Extract the [x, y] coordinate from the center of the cell holding the provided text.  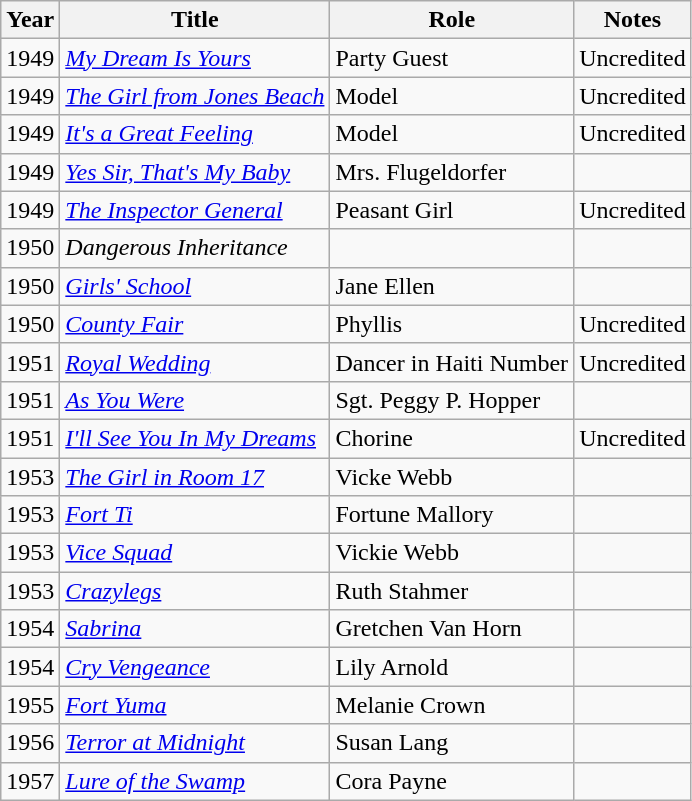
Lure of the Swamp [195, 781]
Lily Arnold [452, 667]
Terror at Midnight [195, 743]
Sgt. Peggy P. Hopper [452, 400]
1956 [30, 743]
Dancer in Haiti Number [452, 362]
Crazylegs [195, 591]
As You Were [195, 400]
Cora Payne [452, 781]
Chorine [452, 438]
Fort Ti [195, 515]
Dangerous Inheritance [195, 248]
1955 [30, 705]
Ruth Stahmer [452, 591]
Yes Sir, That's My Baby [195, 172]
County Fair [195, 324]
1957 [30, 781]
Cry Vengeance [195, 667]
Fortune Mallory [452, 515]
The Girl in Room 17 [195, 477]
Phyllis [452, 324]
Royal Wedding [195, 362]
Sabrina [195, 629]
The Girl from Jones Beach [195, 96]
Vicke Webb [452, 477]
Vickie Webb [452, 553]
Susan Lang [452, 743]
I'll See You In My Dreams [195, 438]
Year [30, 20]
It's a Great Feeling [195, 134]
Gretchen Van Horn [452, 629]
Notes [633, 20]
Peasant Girl [452, 210]
Vice Squad [195, 553]
Fort Yuma [195, 705]
Role [452, 20]
Mrs. Flugeldorfer [452, 172]
Jane Ellen [452, 286]
Party Guest [452, 58]
My Dream Is Yours [195, 58]
Girls' School [195, 286]
The Inspector General [195, 210]
Melanie Crown [452, 705]
Title [195, 20]
